Find where the given text appears and provide that cell's center as [X, Y] coordinate. 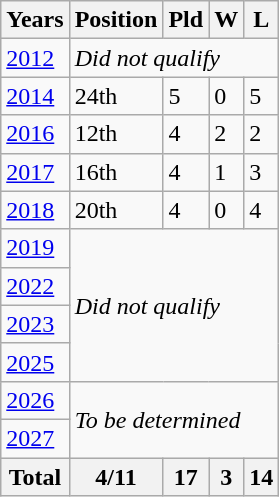
2027 [35, 438]
17 [186, 477]
2022 [35, 286]
2019 [35, 248]
Total [35, 477]
2012 [35, 58]
To be determined [174, 419]
2023 [35, 324]
1 [226, 172]
W [226, 20]
Years [35, 20]
2018 [35, 210]
Position [116, 20]
16th [116, 172]
4/11 [116, 477]
2017 [35, 172]
20th [116, 210]
14 [262, 477]
L [262, 20]
2026 [35, 400]
2025 [35, 362]
2014 [35, 96]
24th [116, 96]
Pld [186, 20]
12th [116, 134]
2016 [35, 134]
